Locate the cell with the specified text and output its (x, y) center coordinate. 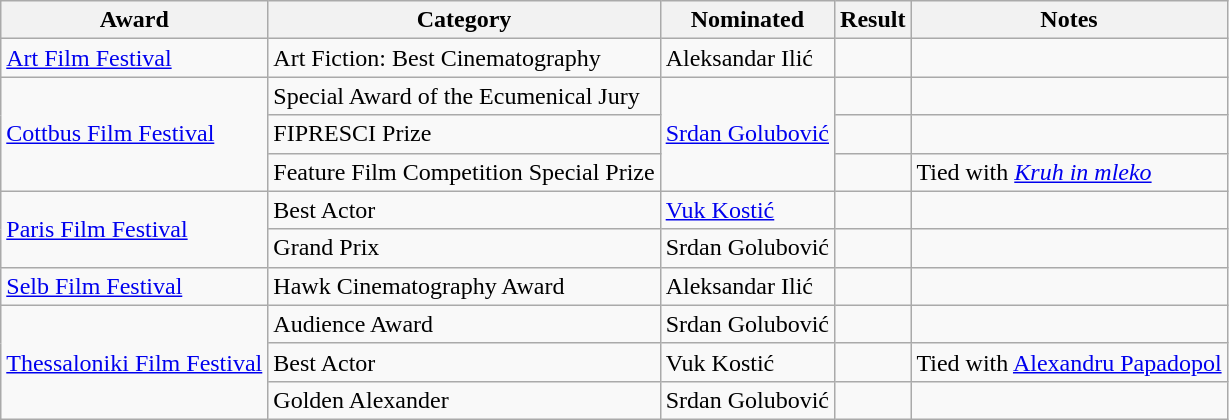
Art Film Festival (134, 58)
Result (873, 20)
Tied with Alexandru Papadopol (1069, 362)
Category (464, 20)
Selb Film Festival (134, 286)
Award (134, 20)
Cottbus Film Festival (134, 134)
Grand Prix (464, 248)
Audience Award (464, 324)
Golden Alexander (464, 400)
Thessaloniki Film Festival (134, 362)
Paris Film Festival (134, 229)
Tied with Kruh in mleko (1069, 172)
Hawk Cinematography Award (464, 286)
Notes (1069, 20)
Nominated (747, 20)
FIPRESCI Prize (464, 134)
Art Fiction: Best Cinematography (464, 58)
Feature Film Competition Special Prize (464, 172)
Special Award of the Ecumenical Jury (464, 96)
